Output the [x, y] coordinate of the center of the cell containing the given text.  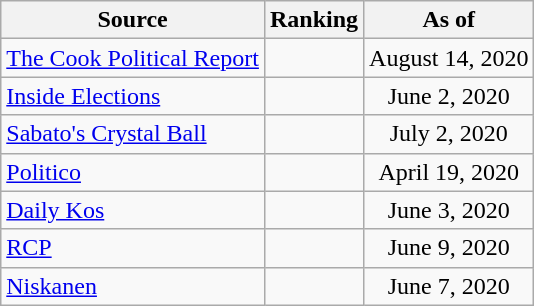
June 9, 2020 [449, 248]
As of [449, 20]
Daily Kos [133, 210]
Sabato's Crystal Ball [133, 134]
April 19, 2020 [449, 172]
Niskanen [133, 286]
Politico [133, 172]
June 2, 2020 [449, 96]
August 14, 2020 [449, 58]
The Cook Political Report [133, 58]
Ranking [314, 20]
July 2, 2020 [449, 134]
Inside Elections [133, 96]
June 3, 2020 [449, 210]
RCP [133, 248]
Source [133, 20]
June 7, 2020 [449, 286]
